Detect which cell encompasses the target text, then output its [X, Y] center coordinate. 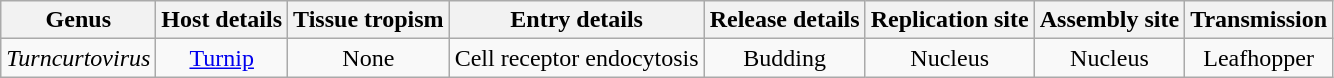
None [369, 58]
Turnip [222, 58]
Budding [784, 58]
Replication site [950, 20]
Turncurtovirus [78, 58]
Cell receptor endocytosis [576, 58]
Release details [784, 20]
Entry details [576, 20]
Host details [222, 20]
Tissue tropism [369, 20]
Transmission [1259, 20]
Assembly site [1109, 20]
Leafhopper [1259, 58]
Genus [78, 20]
